Determine the (x, y) coordinate at the center of the cell enclosing the given text.  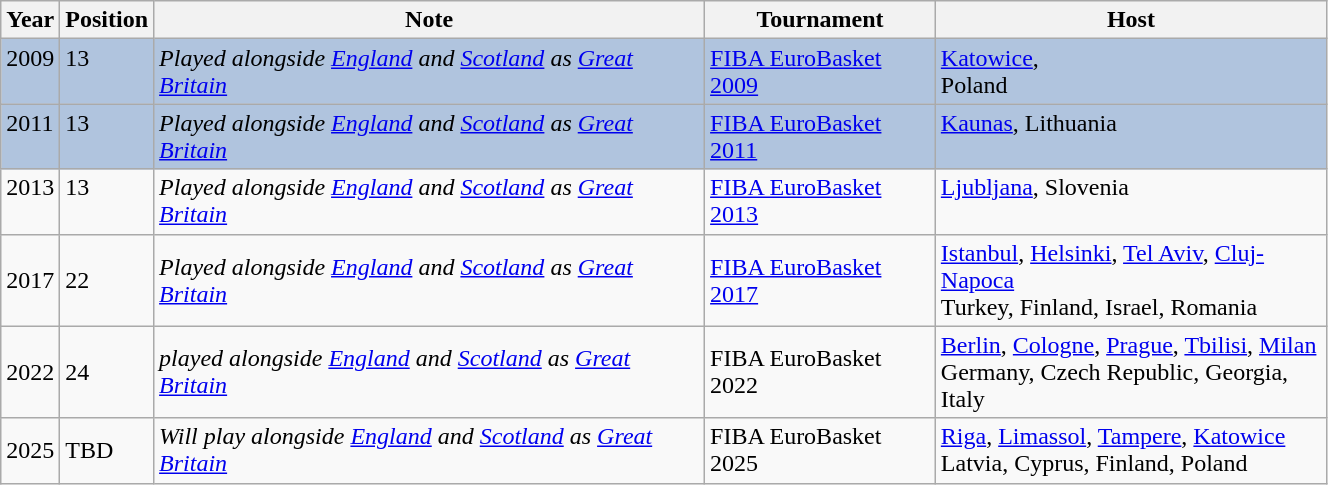
Katowice,Poland (1130, 72)
FIBA EuroBasket 2013 (820, 202)
Berlin, Cologne, Prague, Tbilisi, MilanGermany, Czech Republic, Georgia, Italy (1130, 372)
Istanbul, Helsinki, Tel Aviv, Cluj-NapocaTurkey, Finland, Israel, Romania (1130, 280)
played alongside England and Scotland as Great Britain (430, 372)
FIBA EuroBasket 2025 (820, 450)
FIBA EuroBasket 2009 (820, 72)
Will play alongside England and Scotland as Great Britain (430, 450)
Year (30, 20)
Kaunas, Lithuania (1130, 136)
Note (430, 20)
Host (1130, 20)
2025 (30, 450)
2009 (30, 72)
2013 (30, 202)
Riga, Limassol, Tampere, KatowiceLatvia, Cyprus, Finland, Poland (1130, 450)
Position (107, 20)
2017 (30, 280)
2011 (30, 136)
TBD (107, 450)
24 (107, 372)
FIBA EuroBasket 2011 (820, 136)
FIBA EuroBasket 2022 (820, 372)
22 (107, 280)
2022 (30, 372)
Tournament (820, 20)
FIBA EuroBasket 2017 (820, 280)
Ljubljana, Slovenia (1130, 202)
